Find where the given text appears and provide that cell's center as [x, y] coordinate. 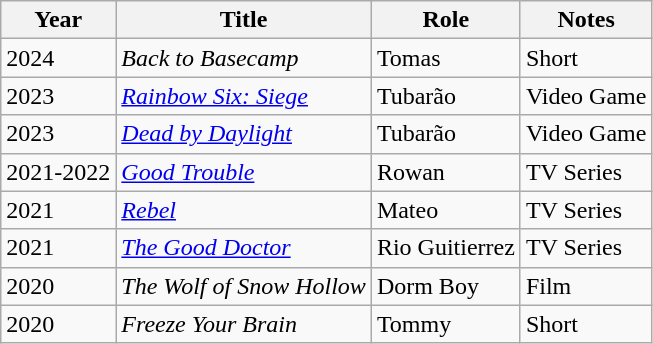
Dorm Boy [446, 286]
The Wolf of Snow Hollow [244, 286]
Back to Basecamp [244, 58]
Role [446, 20]
Mateo [446, 210]
Rainbow Six: Siege [244, 96]
Notes [586, 20]
Film [586, 286]
The Good Doctor [244, 248]
Tommy [446, 324]
Year [58, 20]
Tomas [446, 58]
Title [244, 20]
Rio Guitierrez [446, 248]
Dead by Daylight [244, 134]
Freeze Your Brain [244, 324]
Rowan [446, 172]
Good Trouble [244, 172]
Rebel [244, 210]
2024 [58, 58]
2021-2022 [58, 172]
